Find where the given text appears and provide that cell's center as [X, Y] coordinate. 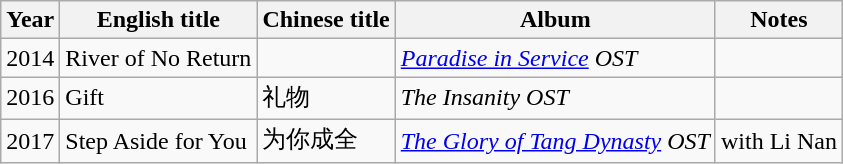
with Li Nan [778, 140]
Chinese title [326, 20]
Album [555, 20]
River of No Return [158, 58]
为你成全 [326, 140]
Paradise in Service OST [555, 58]
2017 [30, 140]
2016 [30, 98]
The Glory of Tang Dynasty OST [555, 140]
Gift [158, 98]
English title [158, 20]
礼物 [326, 98]
Year [30, 20]
Notes [778, 20]
Step Aside for You [158, 140]
2014 [30, 58]
The Insanity OST [555, 98]
